Provide the (x, y) coordinate of the cell's center where the given text is located.  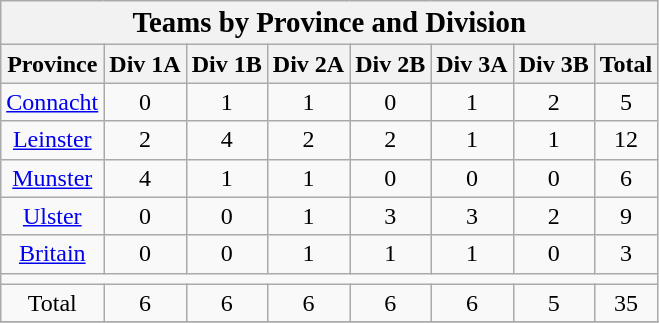
35 (626, 303)
12 (626, 140)
9 (626, 216)
Div 2B (390, 64)
Munster (52, 178)
Div 1B (226, 64)
Connacht (52, 102)
Div 2A (308, 64)
Div 3B (554, 64)
Ulster (52, 216)
Leinster (52, 140)
Div 3A (472, 64)
Teams by Province and Division (330, 23)
Britain (52, 254)
Div 1A (145, 64)
Province (52, 64)
